Scan for the cell matching the given text and deliver its (x, y) coordinate at center. 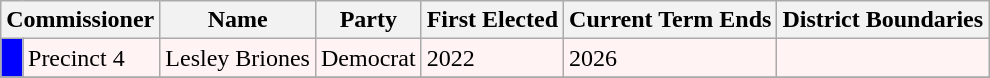
2022 (492, 58)
2026 (670, 58)
Current Term Ends (670, 20)
District Boundaries (883, 20)
Name (238, 20)
Precinct 4 (90, 58)
Party (368, 20)
Democrat (368, 58)
First Elected (492, 20)
Lesley Briones (238, 58)
Commissioner (80, 20)
